Find where the given text appears and provide that cell's center as (x, y) coordinate. 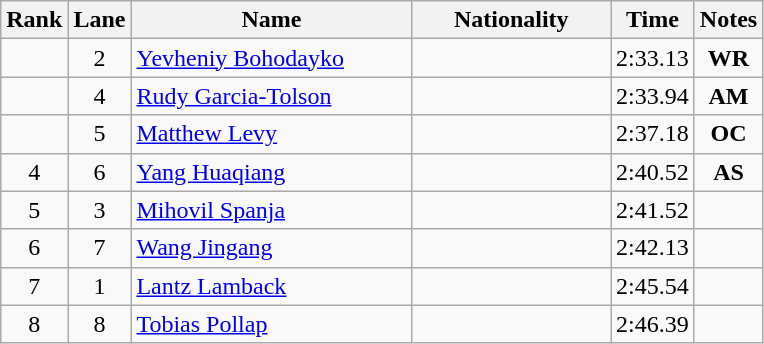
WR (728, 58)
2:42.13 (653, 248)
Lantz Lamback (272, 286)
2:41.52 (653, 210)
Time (653, 20)
3 (100, 210)
2:46.39 (653, 324)
2:33.94 (653, 96)
2 (100, 58)
Yang Huaqiang (272, 172)
2:33.13 (653, 58)
Lane (100, 20)
Mihovil Spanja (272, 210)
2:45.54 (653, 286)
OC (728, 134)
Tobias Pollap (272, 324)
Yevheniy Bohodayko (272, 58)
Name (272, 20)
2:37.18 (653, 134)
Rank (34, 20)
AS (728, 172)
AM (728, 96)
Wang Jingang (272, 248)
Matthew Levy (272, 134)
1 (100, 286)
Rudy Garcia-Tolson (272, 96)
2:40.52 (653, 172)
Notes (728, 20)
Nationality (512, 20)
